Return the (X, Y) coordinate for the center point of the cell that contains the specified text.  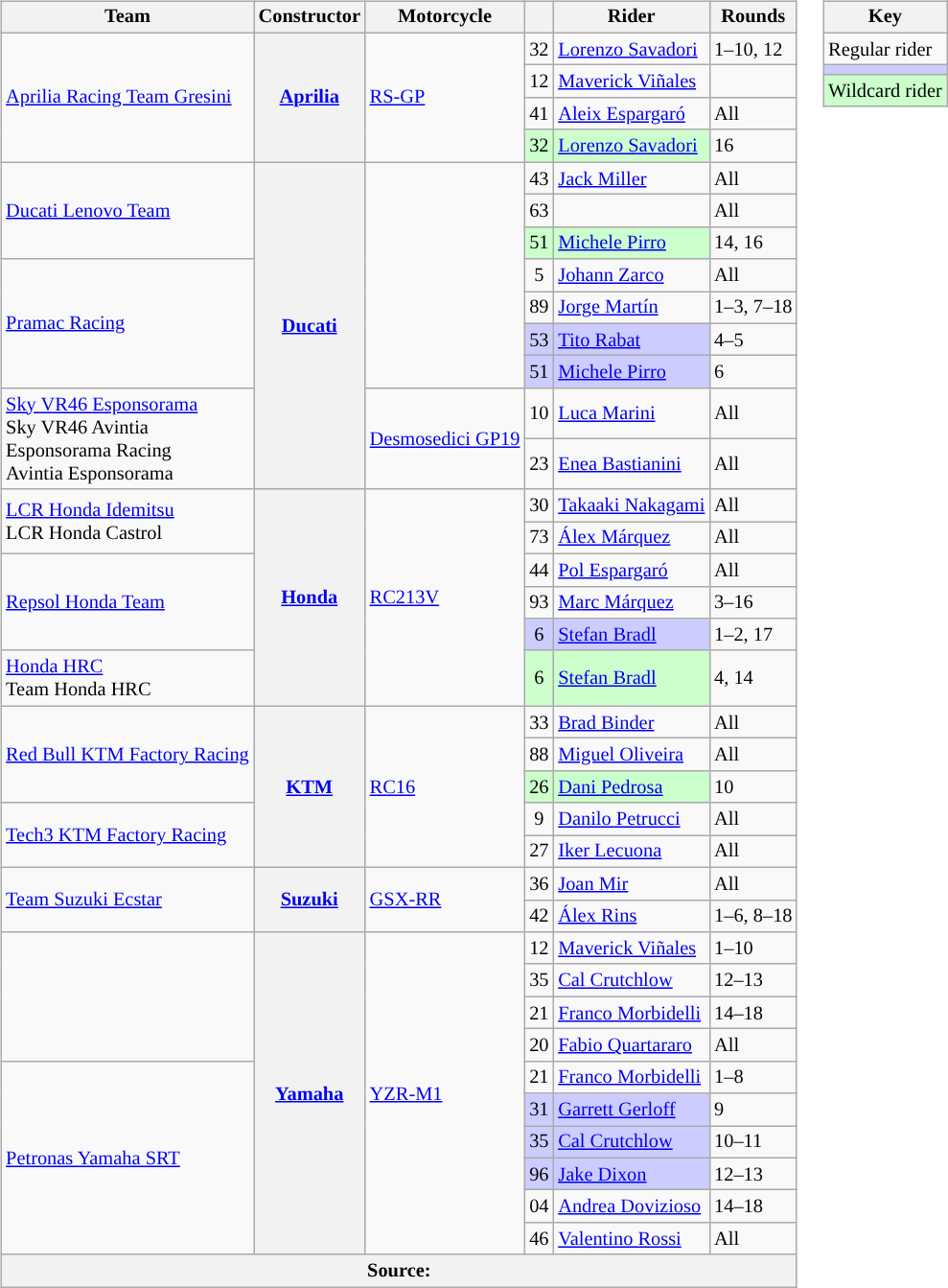
Rider (631, 17)
1–10, 12 (753, 49)
26 (539, 786)
89 (539, 308)
Team (127, 17)
33 (539, 722)
5 (539, 275)
Source: (399, 1271)
04 (539, 1206)
Wildcard rider (885, 91)
43 (539, 178)
Yamaha (310, 1093)
Suzuki (310, 900)
Andrea Dovizioso (631, 1206)
Pol Espargaró (631, 570)
Garrett Gerloff (631, 1110)
KTM (310, 786)
Marc Márquez (631, 602)
Motorcycle (445, 17)
Aprilia (310, 98)
Enea Bastianini (631, 464)
Repsol Honda Team (127, 602)
Jorge Martín (631, 308)
Desmosedici GP19 (445, 439)
Miguel Oliveira (631, 755)
42 (539, 916)
Tito Rabat (631, 340)
1–2, 17 (753, 635)
Regular rider (885, 49)
63 (539, 211)
Red Bull KTM Factory Racing (127, 754)
88 (539, 755)
Álex Rins (631, 916)
YZR-M1 (445, 1093)
14, 16 (753, 243)
Iker Lecuona (631, 852)
RC213V (445, 597)
Fabio Quartararo (631, 1045)
Constructor (310, 17)
1–8 (753, 1077)
53 (539, 340)
GSX-RR (445, 900)
46 (539, 1239)
Jake Dixon (631, 1174)
30 (539, 505)
Joan Mir (631, 883)
16 (753, 146)
Pramac Racing (127, 324)
Álex Márquez (631, 538)
Tech3 KTM Factory Racing (127, 834)
Petronas Yamaha SRT (127, 1158)
1–10 (753, 948)
44 (539, 570)
Luca Marini (631, 414)
Valentino Rossi (631, 1239)
Sky VR46 Esponsorama Sky VR46 Avintia Esponsorama Racing Avintia Esponsorama (127, 439)
Aprilia Racing Team Gresini (127, 98)
4–5 (753, 340)
Jack Miller (631, 178)
Key (885, 17)
23 (539, 464)
1–3, 7–18 (753, 308)
Aleix Espargaró (631, 114)
20 (539, 1045)
1–6, 8–18 (753, 916)
Danilo Petrucci (631, 819)
Honda (310, 597)
RC16 (445, 786)
96 (539, 1174)
Team Suzuki Ecstar (127, 900)
41 (539, 114)
Honda HRC Team Honda HRC (127, 678)
Dani Pedrosa (631, 786)
31 (539, 1110)
Takaaki Nakagami (631, 505)
4, 14 (753, 678)
3–16 (753, 602)
Brad Binder (631, 722)
Ducati (310, 326)
Johann Zarco (631, 275)
93 (539, 602)
10–11 (753, 1142)
27 (539, 852)
RS-GP (445, 98)
73 (539, 538)
36 (539, 883)
Rounds (753, 17)
LCR Honda Idemitsu LCR Honda Castrol (127, 522)
Ducati Lenovo Team (127, 211)
